Determine the (x, y) coordinate at the center of the cell enclosing the given text.  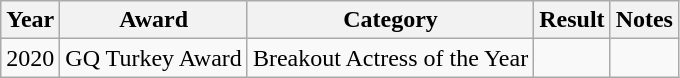
2020 (30, 58)
GQ Turkey Award (154, 58)
Category (390, 20)
Year (30, 20)
Notes (644, 20)
Award (154, 20)
Breakout Actress of the Year (390, 58)
Result (572, 20)
